From the cell containing the given text, extract its center point as (X, Y) coordinate. 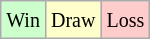
Loss (126, 20)
Draw (72, 20)
Win (24, 20)
